For the text-containing cell, return its midpoint in (X, Y) coordinate format. 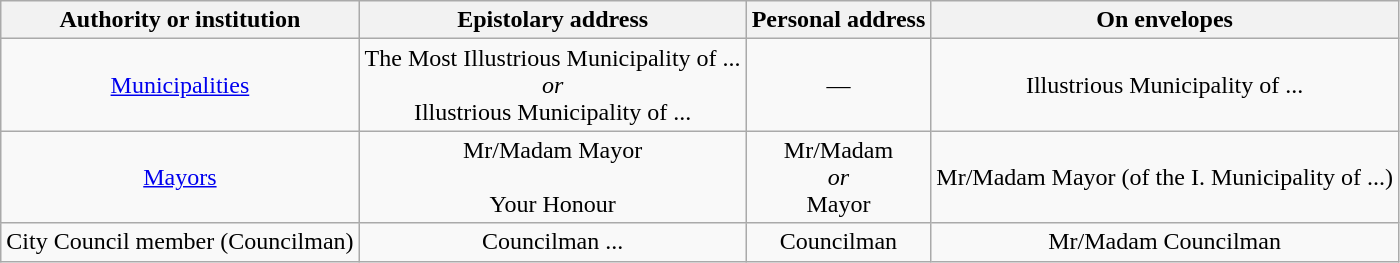
Epistolary address (552, 20)
— (838, 85)
Mr/Madam MayorYour Honour (552, 177)
Municipalities (180, 85)
City Council member (Councilman) (180, 242)
Mayors (180, 177)
Councilman (838, 242)
On envelopes (1165, 20)
Illustrious Municipality of ... (1165, 85)
Mr/MadamorMayor (838, 177)
The Most Illustrious Municipality of ...orIllustrious Municipality of ... (552, 85)
Authority or institution (180, 20)
Councilman ... (552, 242)
Personal address (838, 20)
Mr/Madam Councilman (1165, 242)
Mr/Madam Mayor (of the I. Municipality of ...) (1165, 177)
